Extract the (x, y) coordinate from the center of the cell holding the provided text.  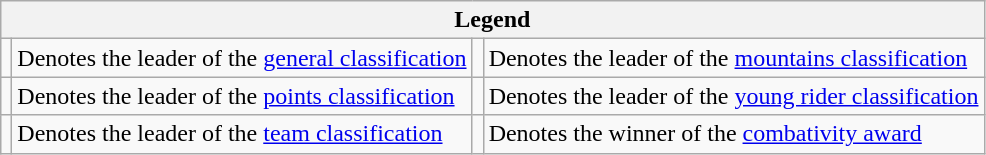
Denotes the leader of the young rider classification (734, 96)
Denotes the leader of the general classification (242, 58)
Denotes the winner of the combativity award (734, 134)
Denotes the leader of the team classification (242, 134)
Denotes the leader of the points classification (242, 96)
Legend (492, 20)
Denotes the leader of the mountains classification (734, 58)
